Pinpoint the cell where the given text exists, returning its (x, y) midpoint coordinate. 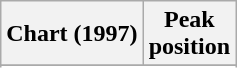
Peakposition (189, 34)
Chart (1997) (72, 34)
